Capture the cell that displays the provided text and extract its [x, y] central coordinate. 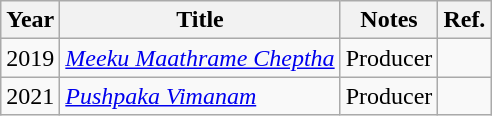
2019 [30, 58]
Year [30, 20]
Meeku Maathrame Cheptha [200, 58]
Pushpaka Vimanam [200, 96]
2021 [30, 96]
Title [200, 20]
Notes [389, 20]
Ref. [464, 20]
